Find where the given text appears and provide that cell's center as (X, Y) coordinate. 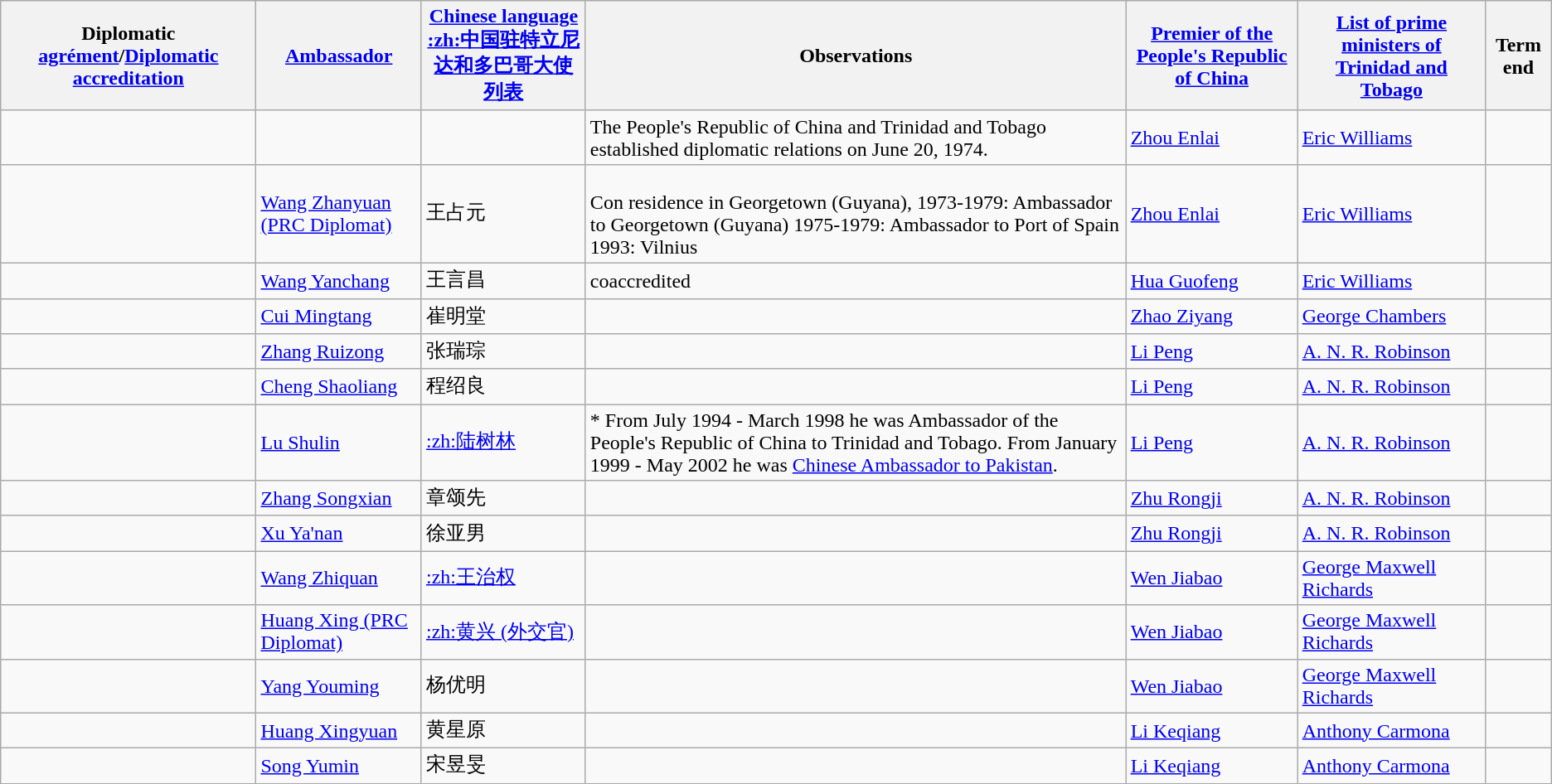
Zhang Songxian (339, 499)
List of prime ministers of Trinidad and Tobago (1391, 56)
Cheng Shaoliang (339, 386)
Hua Guofeng (1212, 280)
Zhang Ruizong (339, 351)
Lu Shulin (339, 443)
Huang Xingyuan (339, 731)
王言昌 (503, 280)
Observations (856, 56)
Yang Youming (339, 686)
章颂先 (503, 499)
:zh:陆树林 (503, 443)
杨优明 (503, 686)
George Chambers (1391, 317)
Huang Xing (PRC Diplomat) (339, 632)
崔明堂 (503, 317)
徐亚男 (503, 534)
Wang Zhiquan (339, 578)
Premier of the People's Republic of China (1212, 56)
The People's Republic of China and Trinidad and Tobago established diplomatic relations on June 20, 1974. (856, 138)
:zh:黄兴 (外交官) (503, 632)
Term end (1519, 56)
Chinese language:zh:中国驻特立尼达和多巴哥大使列表 (503, 56)
黄星原 (503, 731)
宋昱旻 (503, 766)
Wang Zhanyuan (PRC Diplomat) (339, 214)
Cui Mingtang (339, 317)
Diplomatic agrément/Diplomatic accreditation (129, 56)
程绍良 (503, 386)
Xu Ya'nan (339, 534)
Con residence in Georgetown (Guyana), 1973-1979: Ambassador to Georgetown (Guyana) 1975-1979: Ambassador to Port of Spain 1993: Vilnius (856, 214)
Zhao Ziyang (1212, 317)
coaccredited (856, 280)
Wang Yanchang (339, 280)
张瑞琮 (503, 351)
:zh:王治权 (503, 578)
Song Yumin (339, 766)
Ambassador (339, 56)
王占元 (503, 214)
